From the cell containing the given text, extract its center point as [X, Y] coordinate. 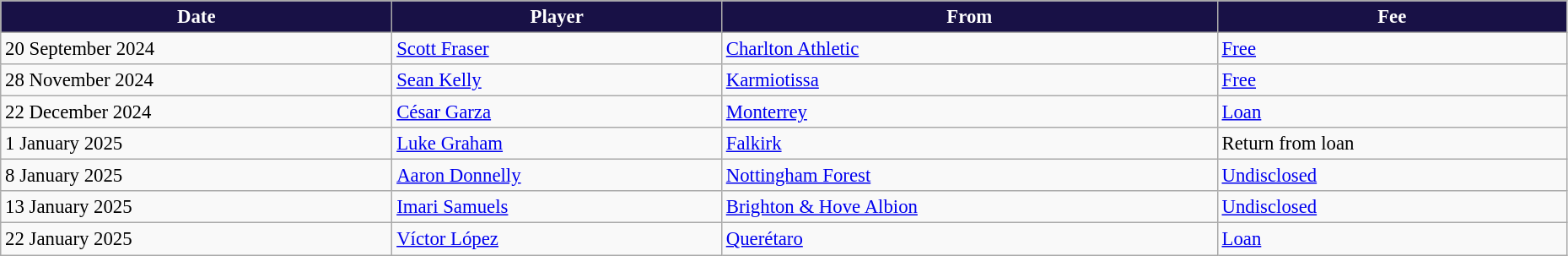
Fee [1392, 17]
Date [197, 17]
From [969, 17]
1 January 2025 [197, 144]
22 January 2025 [197, 239]
Scott Fraser [557, 49]
20 September 2024 [197, 49]
Brighton & Hove Albion [969, 207]
Return from loan [1392, 144]
22 December 2024 [197, 112]
Luke Graham [557, 144]
Aaron Donnelly [557, 176]
13 January 2025 [197, 207]
28 November 2024 [197, 80]
Víctor López [557, 239]
Monterrey [969, 112]
Imari Samuels [557, 207]
Querétaro [969, 239]
8 January 2025 [197, 176]
Karmiotissa [969, 80]
Nottingham Forest [969, 176]
Charlton Athletic [969, 49]
Sean Kelly [557, 80]
César Garza [557, 112]
Player [557, 17]
Falkirk [969, 144]
